Find where the given text appears and provide that cell's center as [X, Y] coordinate. 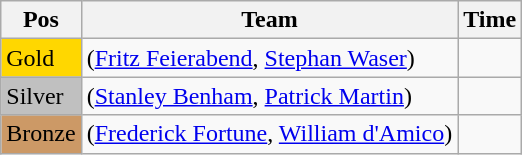
Bronze [41, 134]
Gold [41, 58]
Pos [41, 20]
(Stanley Benham, Patrick Martin) [270, 96]
Silver [41, 96]
(Fritz Feierabend, Stephan Waser) [270, 58]
Team [270, 20]
Time [490, 20]
(Frederick Fortune, William d'Amico) [270, 134]
